Locate the cell with the specified text and output its [x, y] center coordinate. 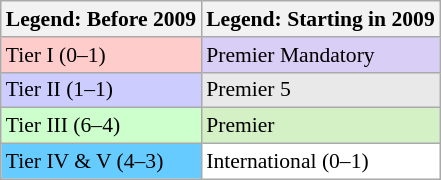
Tier IV & V (4–3) [101, 162]
International (0–1) [320, 162]
Tier I (0–1) [101, 55]
Premier Mandatory [320, 55]
Premier 5 [320, 90]
Tier III (6–4) [101, 126]
Legend: Before 2009 [101, 19]
Legend: Starting in 2009 [320, 19]
Tier II (1–1) [101, 90]
Premier [320, 126]
